Determine the (X, Y) coordinate at the center of the cell enclosing the given text.  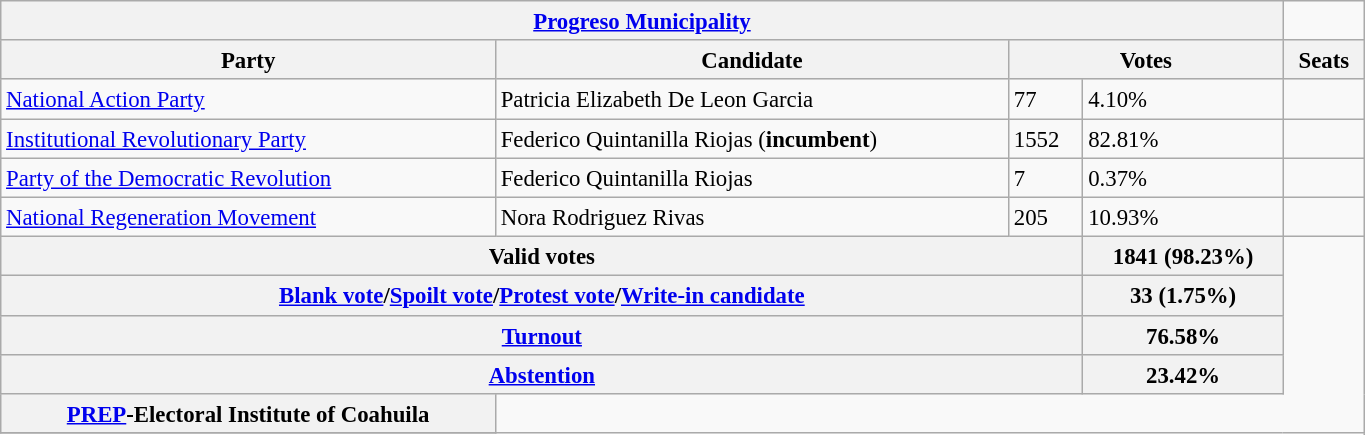
1841 (98.23%) (1183, 256)
Patricia Elizabeth De Leon Garcia (752, 100)
Federico Quintanilla Riojas (incumbent) (752, 138)
0.37% (1183, 178)
10.93% (1183, 216)
33 (1.75%) (1183, 296)
Abstention (542, 374)
Nora Rodriguez Rivas (752, 216)
76.58% (1183, 334)
Turnout (542, 334)
1552 (1045, 138)
Party of the Democratic Revolution (248, 178)
Valid votes (542, 256)
205 (1045, 216)
Progreso Municipality (642, 20)
Votes (1146, 60)
Blank vote/Spoilt vote/Protest vote/Write-in candidate (542, 296)
Seats (1324, 60)
Institutional Revolutionary Party (248, 138)
National Regeneration Movement (248, 216)
Federico Quintanilla Riojas (752, 178)
Party (248, 60)
PREP-Electoral Institute of Coahuila (248, 414)
77 (1045, 100)
4.10% (1183, 100)
Candidate (752, 60)
23.42% (1183, 374)
7 (1045, 178)
82.81% (1183, 138)
National Action Party (248, 100)
